For the text-containing cell, return its midpoint in (x, y) coordinate format. 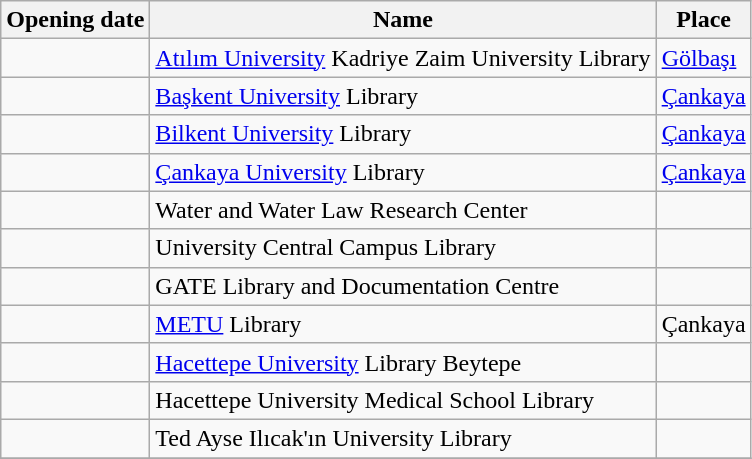
Başkent University Library (403, 96)
Water and Water Law Research Center (403, 210)
Bilkent University Library (403, 134)
Hacettepe University Library Beytepe (403, 362)
GATE Library and Documentation Centre (403, 286)
Çankaya University Library (403, 172)
Gölbaşı (704, 58)
Opening date (76, 20)
Place (704, 20)
Atılım University Kadriye Zaim University Library (403, 58)
METU Library (403, 324)
University Central Campus Library (403, 248)
Ted Ayse Ilıcak'ın University Library (403, 438)
Hacettepe University Medical School Library (403, 400)
Name (403, 20)
